Determine the (x, y) coordinate at the center of the cell enclosing the given text.  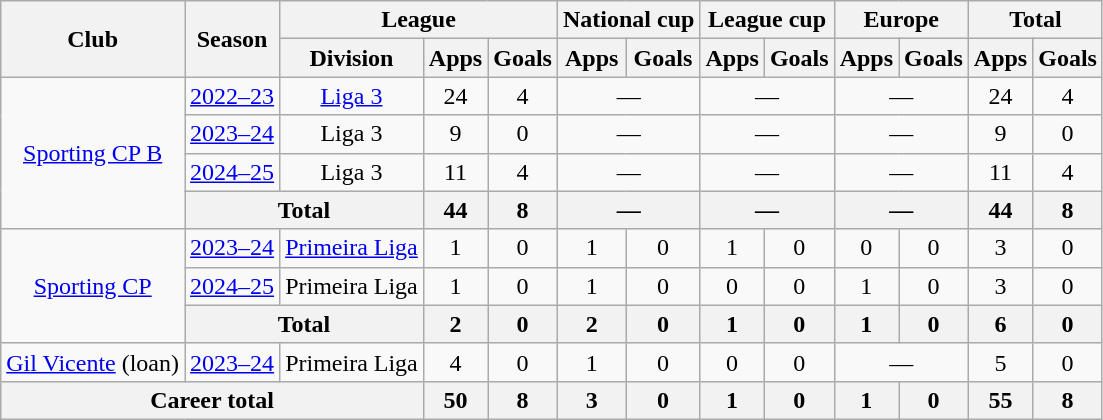
Club (93, 39)
National cup (628, 20)
55 (1000, 400)
Europe (901, 20)
Division (352, 58)
League cup (767, 20)
Sporting CP B (93, 153)
2022–23 (232, 96)
Career total (212, 400)
Gil Vicente (loan) (93, 362)
League (419, 20)
Season (232, 39)
5 (1000, 362)
50 (455, 400)
Sporting CP (93, 286)
6 (1000, 324)
